Search for the cell housing the specified text and yield its (X, Y) center coordinate. 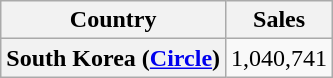
Sales (280, 20)
Country (114, 20)
1,040,741 (280, 58)
South Korea (Circle) (114, 58)
